Determine the (x, y) coordinate at the center of the cell enclosing the given text.  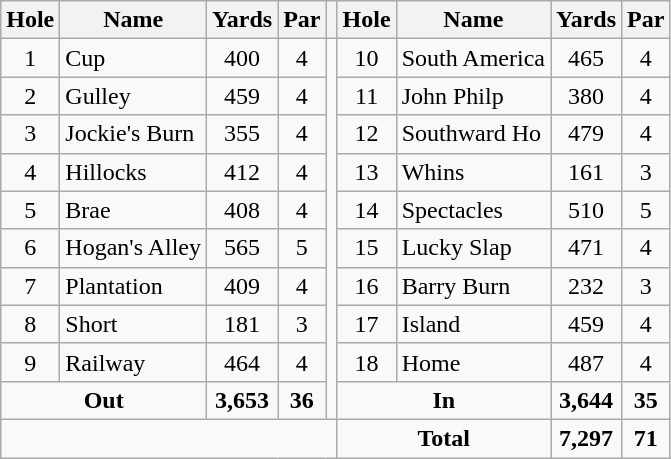
11 (366, 96)
8 (30, 324)
Short (134, 324)
Hillocks (134, 172)
Home (473, 362)
Gulley (134, 96)
464 (242, 362)
510 (586, 210)
Barry Burn (473, 286)
400 (242, 58)
565 (242, 248)
1 (30, 58)
7 (30, 286)
Jockie's Burn (134, 134)
12 (366, 134)
479 (586, 134)
409 (242, 286)
17 (366, 324)
71 (646, 438)
380 (586, 96)
2 (30, 96)
465 (586, 58)
Railway (134, 362)
13 (366, 172)
18 (366, 362)
14 (366, 210)
Plantation (134, 286)
232 (586, 286)
In (444, 400)
Whins (473, 172)
487 (586, 362)
36 (302, 400)
408 (242, 210)
10 (366, 58)
412 (242, 172)
15 (366, 248)
7,297 (586, 438)
John Philp (473, 96)
16 (366, 286)
471 (586, 248)
South America (473, 58)
Island (473, 324)
Brae (134, 210)
6 (30, 248)
3,644 (586, 400)
Spectacles (473, 210)
Cup (134, 58)
Hogan's Alley (134, 248)
181 (242, 324)
Lucky Slap (473, 248)
3,653 (242, 400)
Southward Ho (473, 134)
161 (586, 172)
Out (104, 400)
355 (242, 134)
35 (646, 400)
9 (30, 362)
Total (444, 438)
